Find where the given text appears and provide that cell's center as [X, Y] coordinate. 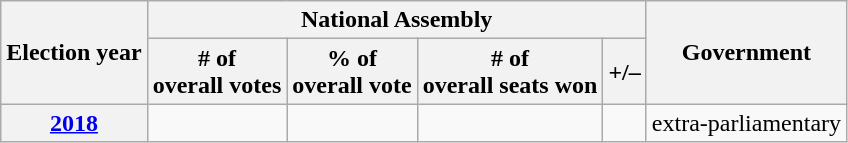
# ofoverall seats won [510, 72]
National Assembly [396, 20]
2018 [74, 123]
extra-parliamentary [746, 123]
# ofoverall votes [217, 72]
+/– [624, 72]
Election year [74, 52]
Government [746, 52]
% ofoverall vote [352, 72]
